For the text-containing cell, return its midpoint in [x, y] coordinate format. 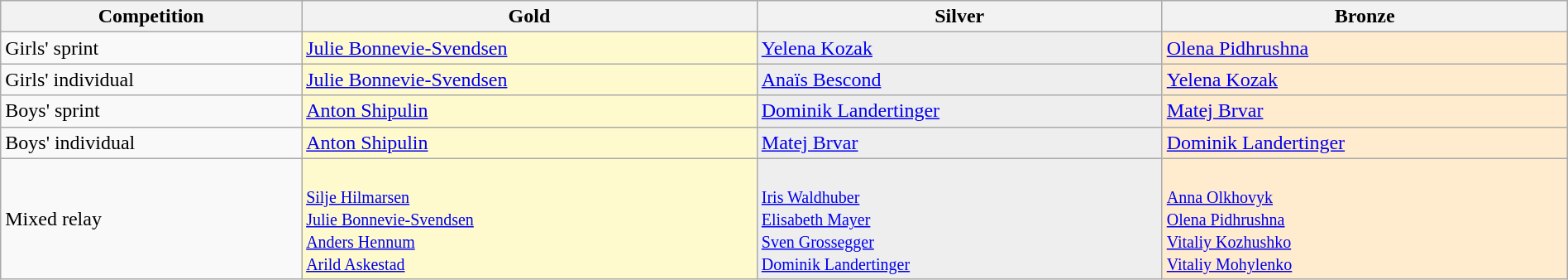
Anna OlkhovykOlena PidhrushnaVitaliy KozhushkoVitaliy Mohylenko [1365, 219]
Bronze [1365, 17]
Iris WaldhuberElisabeth MayerSven GrosseggerDominik Landertinger [959, 219]
Competition [151, 17]
Silje HilmarsenJulie Bonnevie-SvendsenAnders HennumArild Askestad [529, 219]
Boys' individual [151, 142]
Mixed relay [151, 219]
Anaïs Bescond [959, 80]
Girls' individual [151, 80]
Olena Pidhrushna [1365, 48]
Girls' sprint [151, 48]
Silver [959, 17]
Gold [529, 17]
Boys' sprint [151, 111]
